For the text-containing cell, return its midpoint in [X, Y] coordinate format. 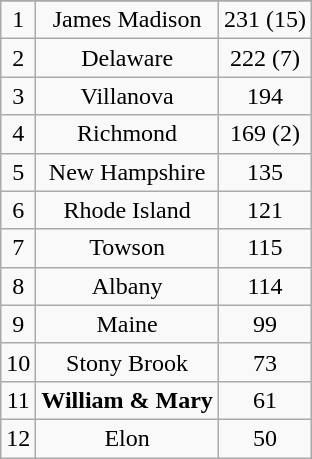
231 (15) [264, 20]
10 [18, 362]
Stony Brook [128, 362]
7 [18, 248]
194 [264, 96]
169 (2) [264, 134]
James Madison [128, 20]
5 [18, 172]
2 [18, 58]
222 (7) [264, 58]
Delaware [128, 58]
Rhode Island [128, 210]
Towson [128, 248]
3 [18, 96]
121 [264, 210]
135 [264, 172]
Richmond [128, 134]
Elon [128, 438]
99 [264, 324]
4 [18, 134]
8 [18, 286]
11 [18, 400]
New Hampshire [128, 172]
Maine [128, 324]
William & Mary [128, 400]
115 [264, 248]
12 [18, 438]
Albany [128, 286]
9 [18, 324]
114 [264, 286]
50 [264, 438]
61 [264, 400]
6 [18, 210]
73 [264, 362]
Villanova [128, 96]
1 [18, 20]
